Scan for the cell matching the given text and deliver its [X, Y] coordinate at center. 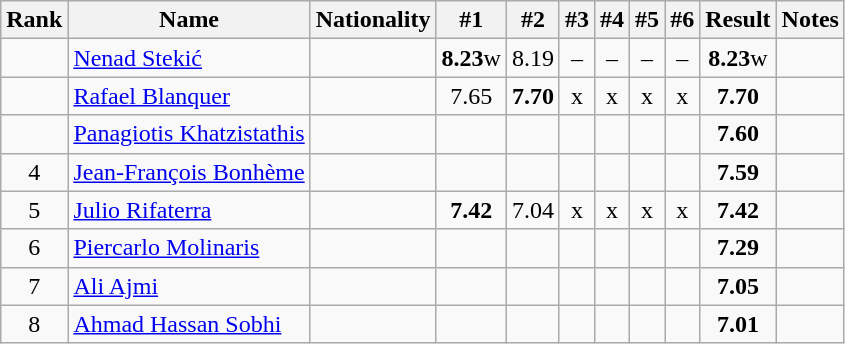
8.19 [532, 58]
#1 [471, 20]
7.01 [738, 324]
#4 [612, 20]
Result [738, 20]
#3 [576, 20]
7.65 [471, 96]
Nationality [373, 20]
7.05 [738, 286]
Julio Rifaterra [189, 210]
Panagiotis Khatzistathis [189, 134]
7 [34, 286]
Rafael Blanquer [189, 96]
Nenad Stekić [189, 58]
#2 [532, 20]
7.60 [738, 134]
Name [189, 20]
Notes [810, 20]
7.29 [738, 248]
Ali Ajmi [189, 286]
7.59 [738, 172]
7.04 [532, 210]
5 [34, 210]
8 [34, 324]
#6 [682, 20]
#5 [648, 20]
4 [34, 172]
Ahmad Hassan Sobhi [189, 324]
Piercarlo Molinaris [189, 248]
Jean-François Bonhème [189, 172]
6 [34, 248]
Rank [34, 20]
